Identify which cell holds the provided text, then report its [X, Y] central coordinate. 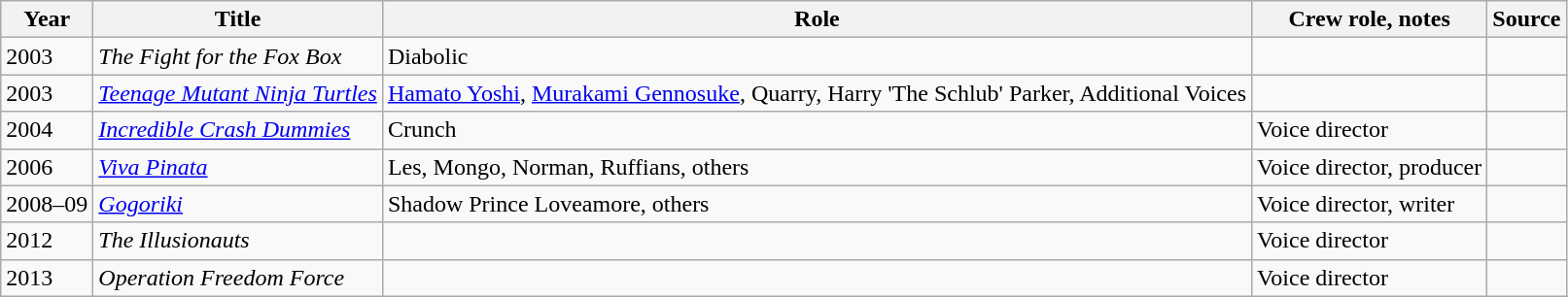
Shadow Prince Loveamore, others [817, 204]
2004 [47, 130]
2006 [47, 167]
Voice director, writer [1370, 204]
Viva Pinata [238, 167]
Teenage Mutant Ninja Turtles [238, 93]
Diabolic [817, 56]
Operation Freedom Force [238, 278]
2013 [47, 278]
Hamato Yoshi, Murakami Gennosuke, Quarry, Harry 'The Schlub' Parker, Additional Voices [817, 93]
Year [47, 19]
Incredible Crash Dummies [238, 130]
The Fight for the Fox Box [238, 56]
Gogoriki [238, 204]
Les, Mongo, Norman, Ruffians, others [817, 167]
The Illusionauts [238, 241]
Source [1526, 19]
Voice director, producer [1370, 167]
Role [817, 19]
Title [238, 19]
2012 [47, 241]
2008–09 [47, 204]
Crew role, notes [1370, 19]
Crunch [817, 130]
